Return the [X, Y] coordinate for the center point of the cell that contains the specified text.  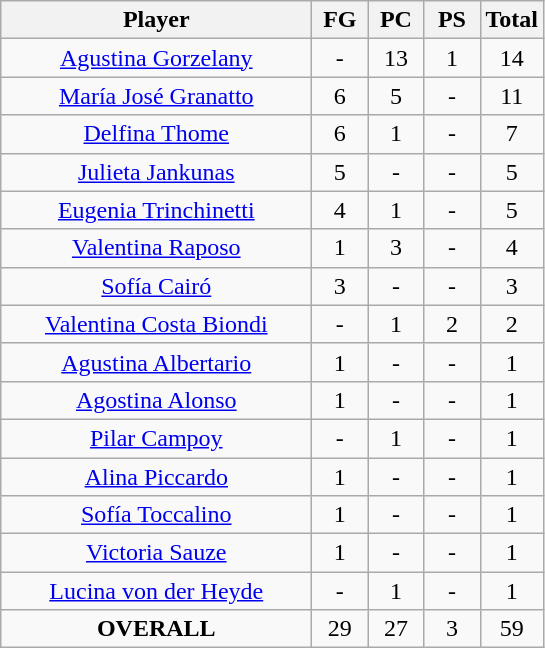
Agustina Gorzelany [156, 58]
Alina Piccardo [156, 477]
7 [512, 134]
Valentina Raposo [156, 248]
OVERALL [156, 629]
Sofía Toccalino [156, 515]
Delfina Thome [156, 134]
14 [512, 58]
Agustina Albertario [156, 362]
Lucina von der Heyde [156, 591]
Player [156, 20]
Agostina Alonso [156, 400]
Victoria Sauze [156, 553]
PS [452, 20]
Valentina Costa Biondi [156, 324]
11 [512, 96]
29 [340, 629]
Sofía Cairó [156, 286]
María José Granatto [156, 96]
27 [396, 629]
59 [512, 629]
Julieta Jankunas [156, 172]
Eugenia Trinchinetti [156, 210]
Total [512, 20]
Pilar Campoy [156, 438]
FG [340, 20]
PC [396, 20]
13 [396, 58]
